Identify which cell holds the provided text, then report its (X, Y) central coordinate. 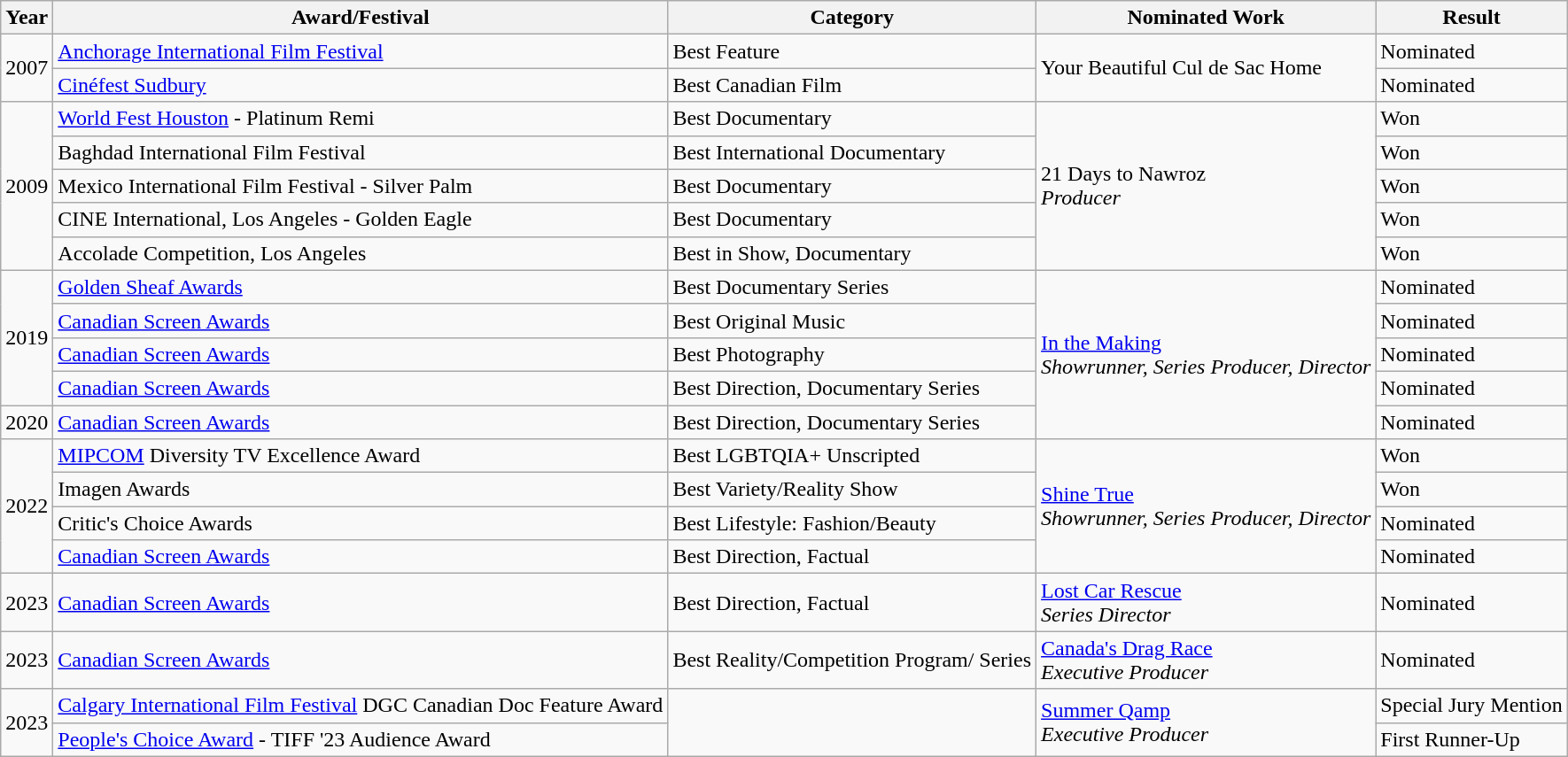
Imagen Awards (361, 490)
Nominated Work (1207, 18)
Best Feature (852, 51)
Summer QampExecutive Producer (1207, 722)
MIPCOM Diversity TV Excellence Award (361, 456)
Critic's Choice Awards (361, 523)
Best Lifestyle: Fashion/Beauty (852, 523)
2019 (27, 337)
Best Original Music (852, 321)
Best Variety/Reality Show (852, 490)
Result (1471, 18)
Calgary International Film Festival DGC Canadian Doc Feature Award (361, 706)
Best Canadian Film (852, 85)
Special Jury Mention (1471, 706)
Best in Show, Documentary (852, 253)
2007 (27, 68)
Anchorage International Film Festival (361, 51)
21 Days to NawrozProducer (1207, 186)
Category (852, 18)
CINE International, Los Angeles - Golden Eagle (361, 220)
2009 (27, 186)
People's Choice Award - TIFF '23 Audience Award (361, 739)
Golden Sheaf Awards (361, 287)
World Fest Houston - Platinum Remi (361, 119)
Canada's Drag RaceExecutive Producer (1207, 660)
Best Reality/Competition Program/ Series (852, 660)
Award/Festival (361, 18)
In the MakingShowrunner, Series Producer, Director (1207, 354)
Year (27, 18)
Mexico International Film Festival - Silver Palm (361, 186)
Best International Documentary (852, 152)
Baghdad International Film Festival (361, 152)
Your Beautiful Cul de Sac Home (1207, 68)
Best Photography (852, 354)
2020 (27, 422)
2022 (27, 506)
Accolade Competition, Los Angeles (361, 253)
Shine TrueShowrunner, Series Producer, Director (1207, 506)
First Runner-Up (1471, 739)
Cinéfest Sudbury (361, 85)
Best Documentary Series (852, 287)
Lost Car RescueSeries Director (1207, 602)
Best LGBTQIA+ Unscripted (852, 456)
